Output the (X, Y) coordinate of the center of the cell containing the given text.  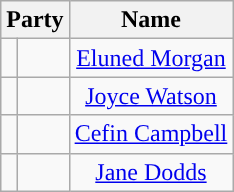
Eluned Morgan (151, 58)
Cefin Campbell (151, 134)
Jane Dodds (151, 172)
Name (151, 20)
Party (35, 20)
Joyce Watson (151, 96)
